For the text-containing cell, return its midpoint in [X, Y] coordinate format. 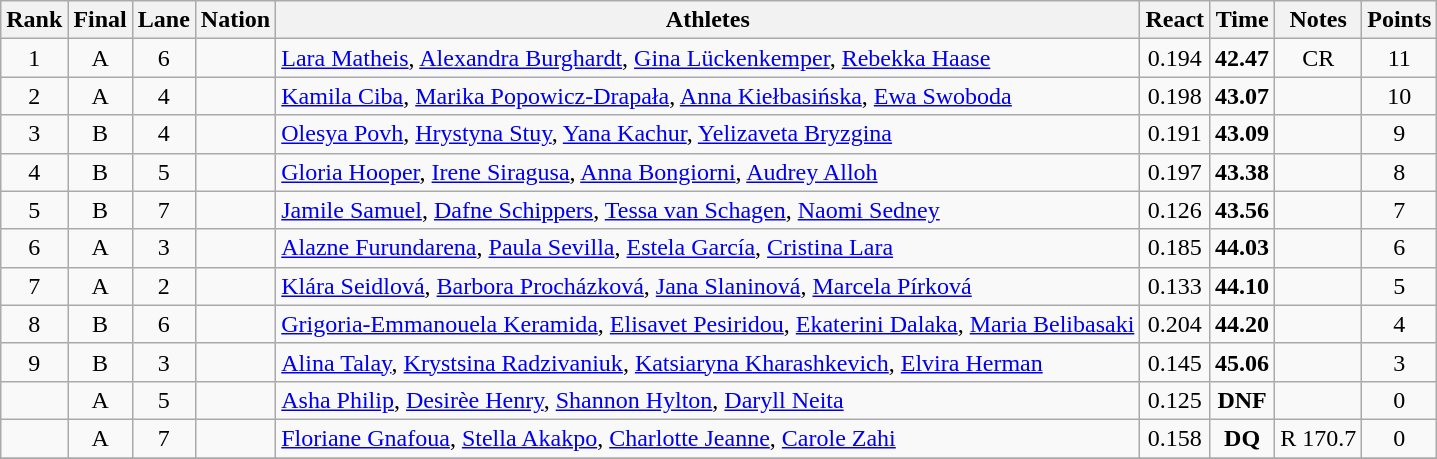
Lane [164, 20]
43.38 [1242, 172]
React [1175, 20]
0.145 [1175, 362]
Athletes [708, 20]
0.194 [1175, 58]
Notes [1318, 20]
1 [34, 58]
45.06 [1242, 362]
Alazne Furundarena, Paula Sevilla, Estela García, Cristina Lara [708, 248]
Grigoria-Emmanouela Keramida, Elisavet Pesiridou, Ekaterini Dalaka, Maria Belibasaki [708, 324]
43.09 [1242, 134]
Nation [235, 20]
Floriane Gnafoua, Stella Akakpo, Charlotte Jeanne, Carole Zahi [708, 438]
DQ [1242, 438]
0.126 [1175, 210]
44.03 [1242, 248]
Kamila Ciba, Marika Popowicz-Drapała, Anna Kiełbasińska, Ewa Swoboda [708, 96]
CR [1318, 58]
11 [1400, 58]
R 170.7 [1318, 438]
Final [100, 20]
0.198 [1175, 96]
0.133 [1175, 286]
42.47 [1242, 58]
44.10 [1242, 286]
0.197 [1175, 172]
0.204 [1175, 324]
Alina Talay, Krystsina Radzivaniuk, Katsiaryna Kharashkevich, Elvira Herman [708, 362]
44.20 [1242, 324]
43.56 [1242, 210]
Points [1400, 20]
Jamile Samuel, Dafne Schippers, Tessa van Schagen, Naomi Sedney [708, 210]
DNF [1242, 400]
Lara Matheis, Alexandra Burghardt, Gina Lückenkemper, Rebekka Haase [708, 58]
Gloria Hooper, Irene Siragusa, Anna Bongiorni, Audrey Alloh [708, 172]
43.07 [1242, 96]
10 [1400, 96]
0.185 [1175, 248]
Time [1242, 20]
Olesya Povh, Hrystyna Stuy, Yana Kachur, Yelizaveta Bryzgina [708, 134]
0.125 [1175, 400]
Asha Philip, Desirèe Henry, Shannon Hylton, Daryll Neita [708, 400]
Rank [34, 20]
0.158 [1175, 438]
Klára Seidlová, Barbora Procházková, Jana Slaninová, Marcela Pírková [708, 286]
0.191 [1175, 134]
